Find where the given text appears and provide that cell's center as (X, Y) coordinate. 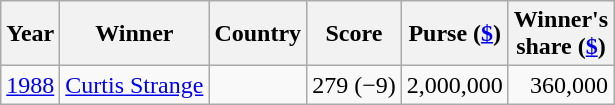
Winner (134, 34)
Curtis Strange (134, 85)
Score (354, 34)
Winner'sshare ($) (560, 34)
Purse ($) (454, 34)
Country (258, 34)
360,000 (560, 85)
Year (30, 34)
1988 (30, 85)
2,000,000 (454, 85)
279 (−9) (354, 85)
